For the text-containing cell, return its midpoint in (X, Y) coordinate format. 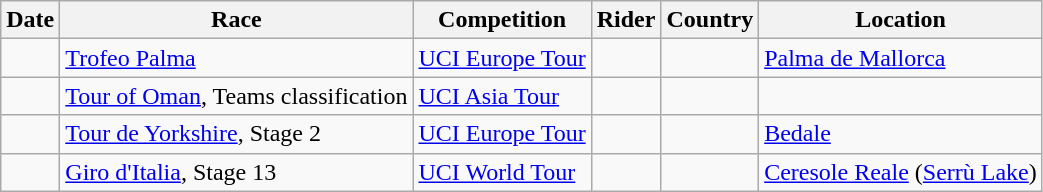
Country (710, 20)
UCI Asia Tour (502, 96)
Giro d'Italia, Stage 13 (236, 172)
Palma de Mallorca (901, 58)
Trofeo Palma (236, 58)
Tour de Yorkshire, Stage 2 (236, 134)
Race (236, 20)
Rider (626, 20)
Ceresole Reale (Serrù Lake) (901, 172)
Bedale (901, 134)
Location (901, 20)
Tour of Oman, Teams classification (236, 96)
Date (30, 20)
Competition (502, 20)
UCI World Tour (502, 172)
